From the cell containing the given text, extract its center point as (x, y) coordinate. 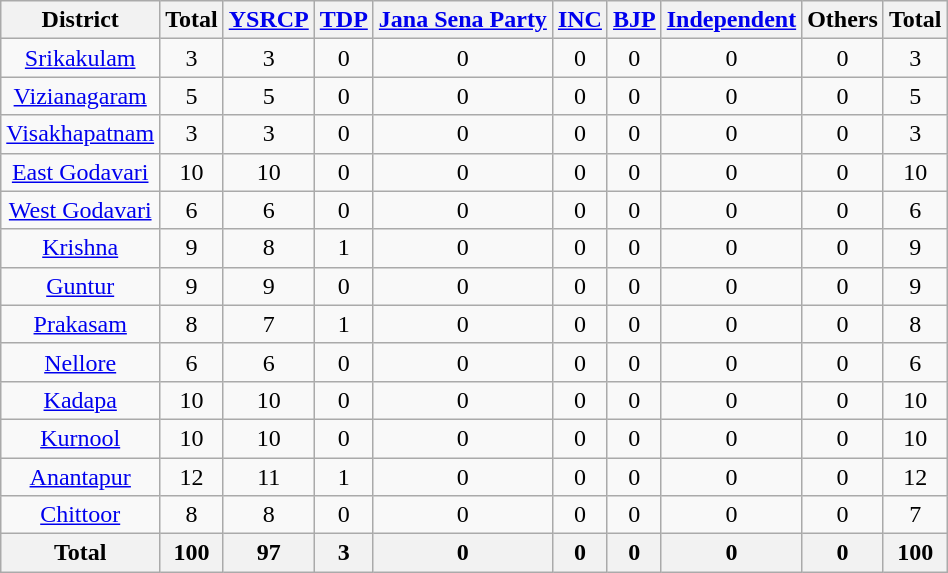
Krishna (80, 248)
Jana Sena Party (462, 20)
Guntur (80, 286)
West Godavari (80, 210)
Prakasam (80, 324)
Kadapa (80, 400)
97 (268, 553)
District (80, 20)
Independent (731, 20)
East Godavari (80, 172)
11 (268, 477)
BJP (634, 20)
Visakhapatnam (80, 134)
INC (580, 20)
Nellore (80, 362)
TDP (344, 20)
YSRCP (268, 20)
Others (843, 20)
Kurnool (80, 438)
Srikakulam (80, 58)
Anantapur (80, 477)
Chittoor (80, 515)
Vizianagaram (80, 96)
